From the cell containing the given text, extract its center point as (X, Y) coordinate. 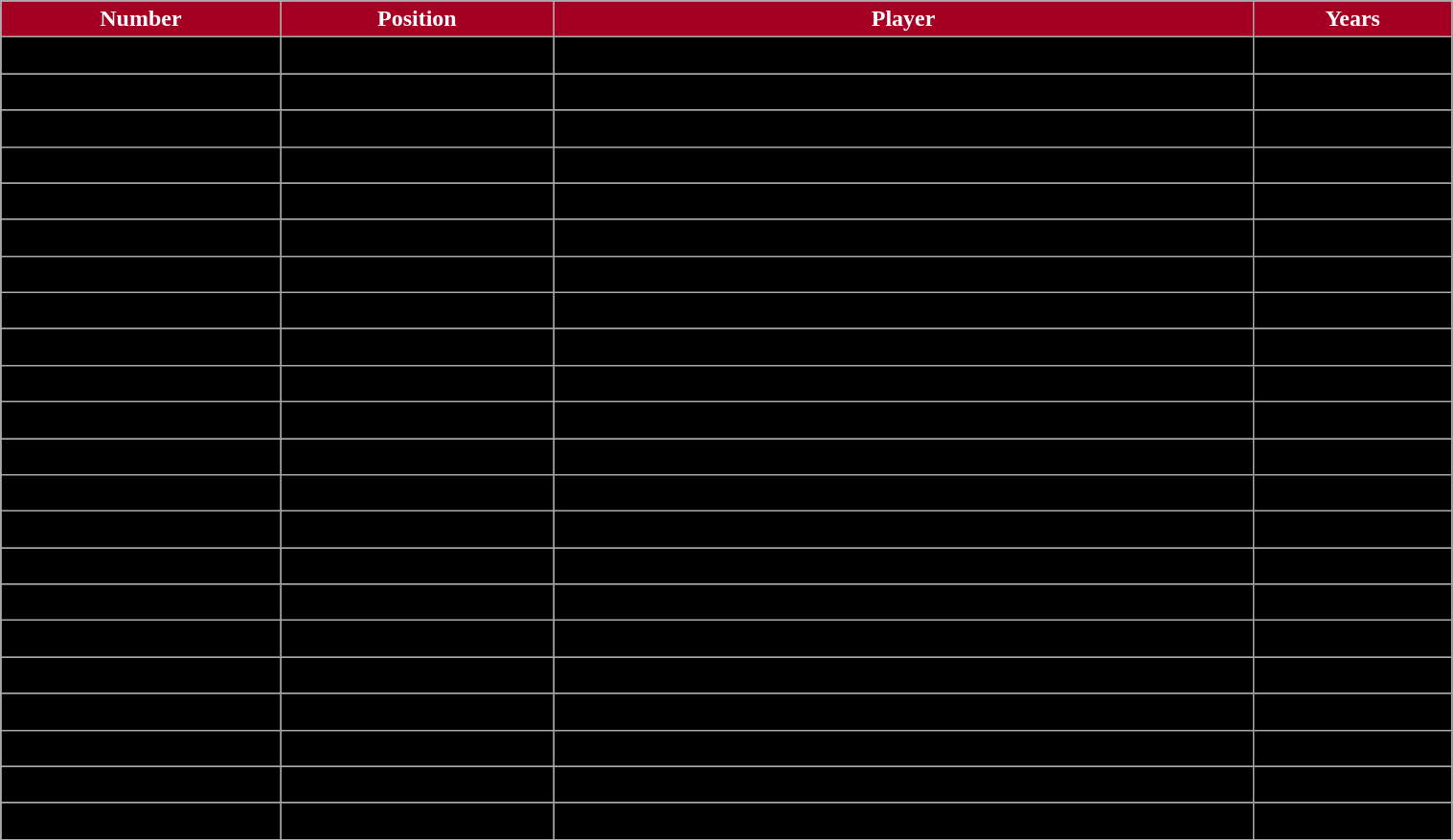
3 (141, 128)
Katia Clement-Heydra (904, 602)
Adrienne Crampton (904, 675)
Andrea Weckman (904, 784)
Charline Labonté (904, 821)
7 (141, 238)
Kim Ton-That (904, 128)
Leslie Oles (904, 165)
Chelsey Saunders (904, 420)
14 (141, 457)
1. (141, 56)
4 (141, 165)
Lisa Zane (904, 493)
Caroline Hill (904, 201)
2 (141, 92)
Years (1352, 19)
Darragh Hamilton (904, 310)
18 (141, 566)
54 (141, 821)
Jasmine Sheehan (904, 566)
12 (141, 420)
Number (141, 19)
Alessandra Lind-Kenny (904, 238)
Stacie Tardiff (904, 92)
22 (141, 675)
Cathy Chartrand (904, 274)
Position (417, 19)
16 (141, 530)
Ann-Sophie Bettez (904, 712)
6 (141, 201)
15 (141, 493)
19 (141, 602)
9 (141, 310)
Jordanna Peroff (904, 347)
8 (141, 274)
10 (141, 347)
24 (141, 712)
Gillian Ferrari (904, 748)
11 (141, 383)
Lainie Smith (904, 639)
Logan Murray (904, 530)
Taylor Salisbury (904, 56)
Player (904, 19)
Alyssa Cecere (904, 457)
27 (141, 748)
29 (141, 784)
20 (141, 639)
Michelle Daigneault (904, 383)
